Identify which cell holds the provided text, then report its [X, Y] central coordinate. 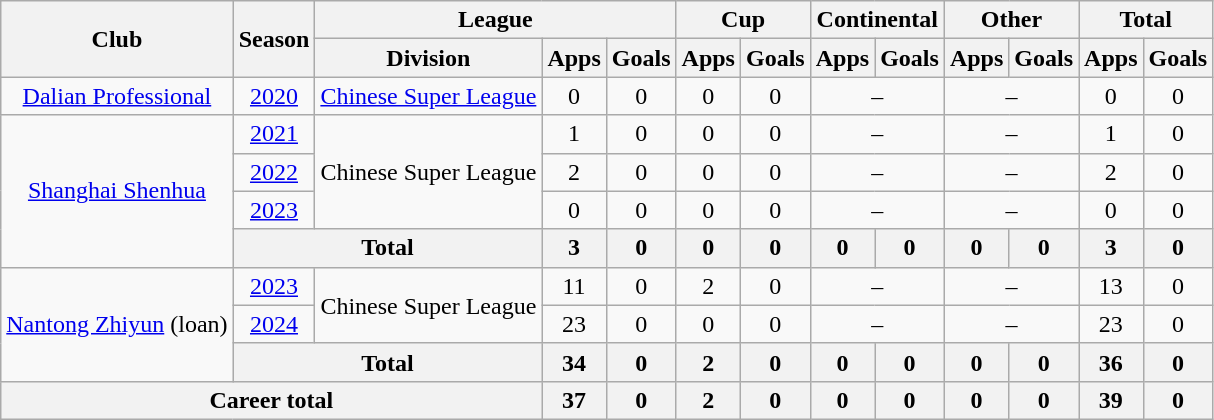
Other [1011, 20]
Continental [877, 20]
Nantong Zhiyun (loan) [117, 324]
Season [274, 39]
Cup [743, 20]
34 [574, 362]
11 [574, 286]
2022 [274, 172]
League [496, 20]
2024 [274, 324]
2021 [274, 134]
Shanghai Shenhua [117, 191]
Division [428, 58]
37 [574, 400]
Career total [272, 400]
13 [1111, 286]
36 [1111, 362]
Club [117, 39]
Dalian Professional [117, 96]
39 [1111, 400]
2020 [274, 96]
